Output the [x, y] coordinate of the center of the cell containing the given text.  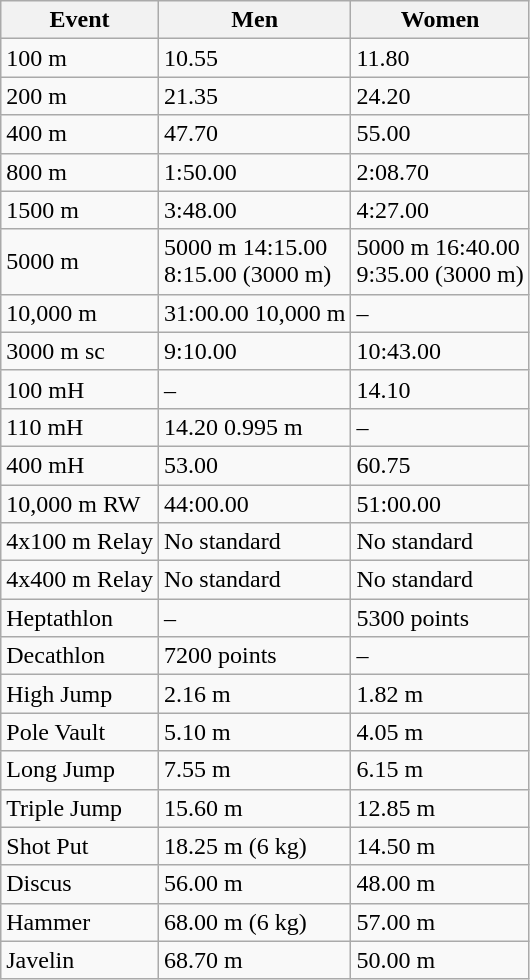
Hammer [80, 922]
100 m [80, 58]
53.00 [254, 465]
44:00.00 [254, 503]
14.50 m [440, 846]
Women [440, 20]
4x400 m Relay [80, 580]
1500 m [80, 210]
31:00.00 10,000 m [254, 313]
10.55 [254, 58]
100 mH [80, 389]
1:50.00 [254, 172]
5.10 m [254, 732]
1.82 m [440, 694]
400 m [80, 134]
68.70 m [254, 960]
Shot Put [80, 846]
10,000 m RW [80, 503]
Heptathlon [80, 618]
7.55 m [254, 770]
Long Jump [80, 770]
800 m [80, 172]
15.60 m [254, 808]
5000 m 16:40.00 9:35.00 (3000 m) [440, 262]
24.20 [440, 96]
Pole Vault [80, 732]
55.00 [440, 134]
3000 m sc [80, 351]
2.16 m [254, 694]
6.15 m [440, 770]
Discus [80, 884]
2:08.70 [440, 172]
5300 points [440, 618]
7200 points [254, 656]
400 mH [80, 465]
47.70 [254, 134]
14.20 0.995 m [254, 427]
4x100 m Relay [80, 542]
4:27.00 [440, 210]
9:10.00 [254, 351]
5000 m 14:15.00 8:15.00 (3000 m) [254, 262]
51:00.00 [440, 503]
60.75 [440, 465]
21.35 [254, 96]
110 mH [80, 427]
68.00 m (6 kg) [254, 922]
56.00 m [254, 884]
200 m [80, 96]
High Jump [80, 694]
4.05 m [440, 732]
3:48.00 [254, 210]
50.00 m [440, 960]
Javelin [80, 960]
11.80 [440, 58]
10,000 m [80, 313]
Event [80, 20]
Decathlon [80, 656]
Triple Jump [80, 808]
12.85 m [440, 808]
18.25 m (6 kg) [254, 846]
14.10 [440, 389]
10:43.00 [440, 351]
5000 m [80, 262]
Men [254, 20]
57.00 m [440, 922]
48.00 m [440, 884]
